For the text-containing cell, return its midpoint in (x, y) coordinate format. 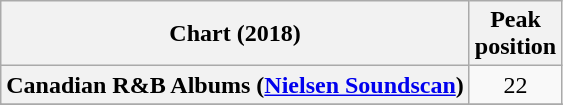
Chart (2018) (236, 34)
Peakposition (515, 34)
Canadian R&B Albums (Nielsen Soundscan) (236, 85)
22 (515, 85)
